For the text-containing cell, return its midpoint in (X, Y) coordinate format. 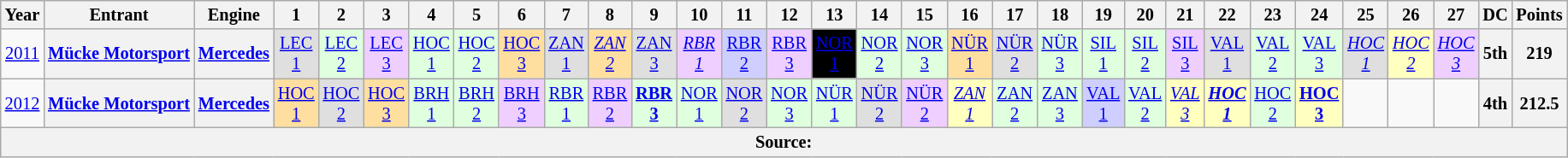
SIL1 (1104, 54)
8 (610, 15)
DC (1495, 15)
21 (1185, 15)
Source: (784, 142)
26 (1411, 15)
Points (1539, 15)
14 (879, 15)
2 (342, 15)
Year (22, 15)
5th (1495, 54)
5 (477, 15)
4 (431, 15)
12 (789, 15)
LEC1 (296, 54)
4th (1495, 103)
Engine (234, 15)
9 (654, 15)
BRH2 (477, 103)
22 (1228, 15)
20 (1145, 15)
15 (924, 15)
1 (296, 15)
Entrant (119, 15)
219 (1539, 54)
24 (1319, 15)
NÜR3 (1061, 54)
212.5 (1539, 103)
7 (566, 15)
SIL3 (1185, 54)
27 (1456, 15)
2011 (22, 54)
16 (970, 15)
6 (522, 15)
LEC3 (387, 54)
2012 (22, 103)
3 (387, 15)
23 (1273, 15)
13 (835, 15)
18 (1061, 15)
LEC2 (342, 54)
11 (744, 15)
BRH1 (431, 103)
19 (1104, 15)
SIL2 (1145, 54)
25 (1365, 15)
10 (700, 15)
BRH3 (522, 103)
17 (1015, 15)
